Search for the cell housing the specified text and yield its [x, y] center coordinate. 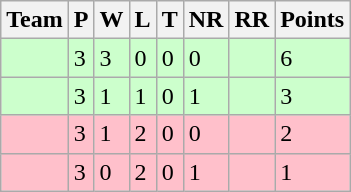
L [142, 20]
RR [252, 20]
Points [312, 20]
Team [35, 20]
6 [312, 58]
T [170, 20]
P [81, 20]
W [112, 20]
NR [206, 20]
